Extract the (X, Y) coordinate from the center of the cell holding the provided text.  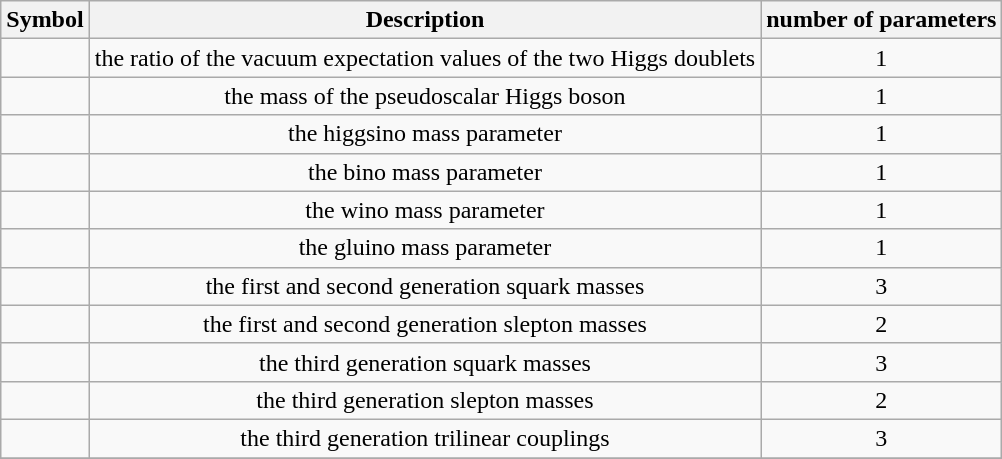
the bino mass parameter (425, 172)
the third generation trilinear couplings (425, 438)
the first and second generation slepton masses (425, 324)
the wino mass parameter (425, 210)
the ratio of the vacuum expectation values of the two Higgs doublets (425, 58)
Symbol (45, 20)
the third generation squark masses (425, 362)
the third generation slepton masses (425, 400)
Description (425, 20)
number of parameters (882, 20)
the higgsino mass parameter (425, 134)
the gluino mass parameter (425, 248)
the first and second generation squark masses (425, 286)
the mass of the pseudoscalar Higgs boson (425, 96)
